Provide the [x, y] coordinate of the cell's center where the given text is located.  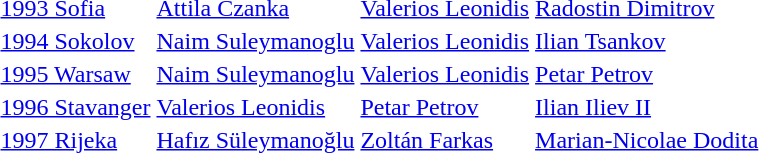
Petar Petrov [445, 107]
